Detect which cell encompasses the target text, then output its (x, y) center coordinate. 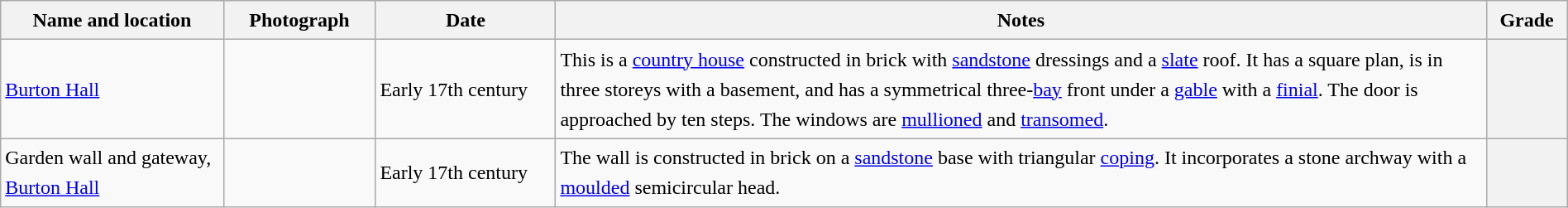
Notes (1021, 20)
Garden wall and gateway,Burton Hall (112, 172)
The wall is constructed in brick on a sandstone base with triangular coping. It incorporates a stone archway with a moulded semicircular head. (1021, 172)
Date (466, 20)
Name and location (112, 20)
Photograph (299, 20)
Grade (1527, 20)
Burton Hall (112, 89)
